Output the (x, y) coordinate of the center of the cell containing the given text.  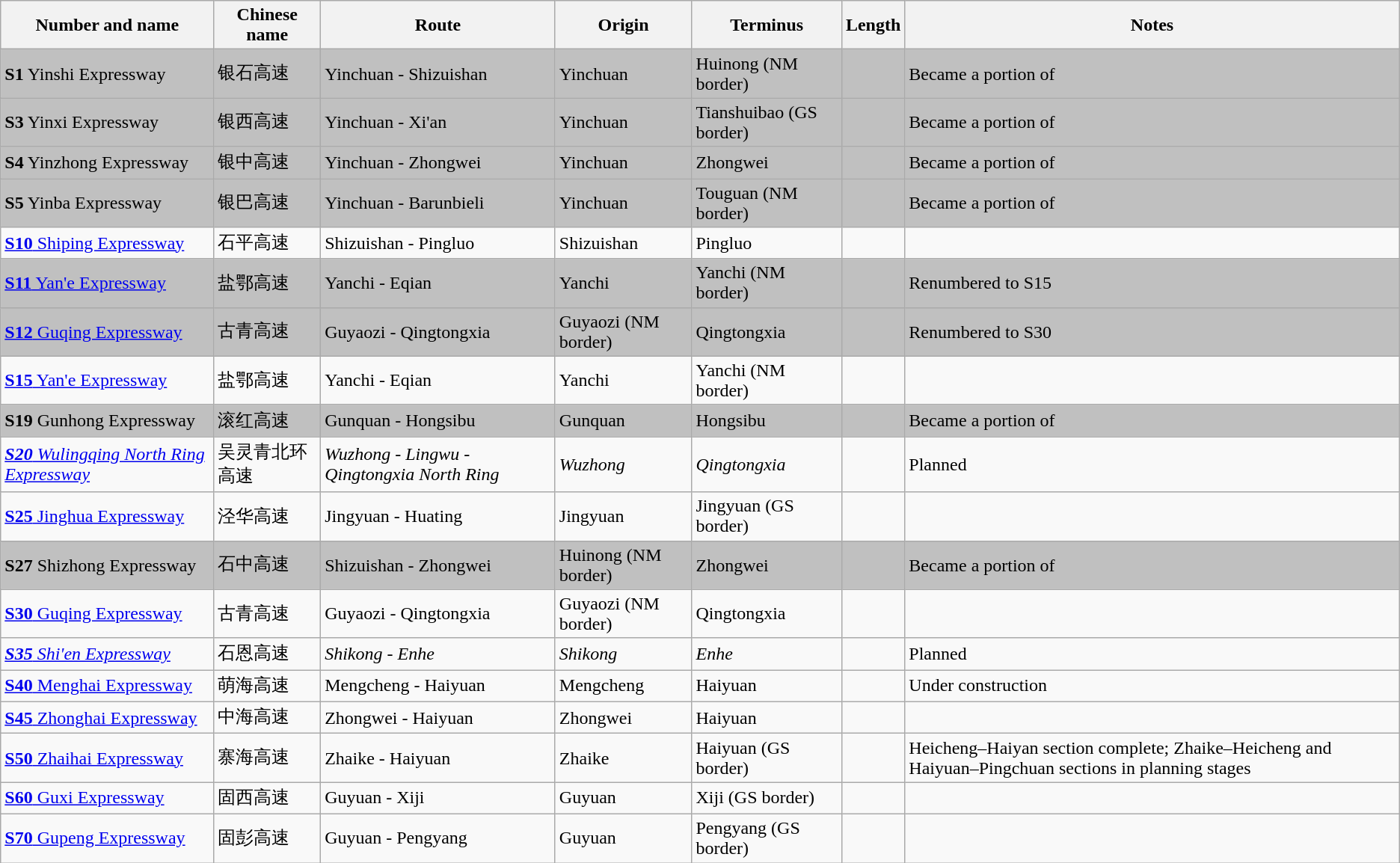
Jingyuan - Huating (438, 516)
Number and name (108, 25)
Mengcheng - Haiyuan (438, 687)
Yinchuan - Barunbieli (438, 202)
银西高速 (268, 123)
银中高速 (268, 163)
Guyuan - Xiji (438, 799)
S5 Yinba Expressway (108, 202)
S27 Shizhong Expressway (108, 565)
Heicheng–Haiyan section complete; Zhaike–Heicheng and Haiyuan–Pingchuan sections in planning stages (1152, 758)
S35 Shi'en Expressway (108, 654)
Route (438, 25)
石恩高速 (268, 654)
Shizuishan - Zhongwei (438, 565)
Shikong (624, 654)
S50 Zhaihai Expressway (108, 758)
S25 Jinghua Expressway (108, 516)
石平高速 (268, 244)
Haiyuan (GS border) (767, 758)
银石高速 (268, 73)
Guyuan - Pengyang (438, 838)
S12 Guqing Expressway (108, 332)
Jingyuan (624, 516)
Chinese name (268, 25)
Renumbered to S30 (1152, 332)
固西高速 (268, 799)
Yinchuan - Shizuishan (438, 73)
Yinchuan - Zhongwei (438, 163)
滚红高速 (268, 420)
石中高速 (268, 565)
寨海高速 (268, 758)
Gunquan - Hongsibu (438, 420)
Wuzhong (624, 464)
Origin (624, 25)
Under construction (1152, 687)
S30 Guqing Expressway (108, 613)
中海高速 (268, 718)
萌海高速 (268, 687)
Xiji (GS border) (767, 799)
固彭高速 (268, 838)
S70 Gupeng Expressway (108, 838)
Terminus (767, 25)
Yinchuan - Xi'an (438, 123)
Enhe (767, 654)
S19 Gunhong Expressway (108, 420)
S20 Wulingqing North Ring Expressway (108, 464)
Shizuishan - Pingluo (438, 244)
Shikong - Enhe (438, 654)
银巴高速 (268, 202)
Wuzhong - Lingwu - Qingtongxia North Ring (438, 464)
S4 Yinzhong Expressway (108, 163)
泾华高速 (268, 516)
S60 Guxi Expressway (108, 799)
Pengyang (GS border) (767, 838)
Jingyuan (GS border) (767, 516)
Touguan (NM border) (767, 202)
Mengcheng (624, 687)
Length (873, 25)
Zhaike - Haiyuan (438, 758)
Zhaike (624, 758)
S3 Yinxi Expressway (108, 123)
S45 Zhonghai Expressway (108, 718)
Renumbered to S15 (1152, 283)
Pingluo (767, 244)
S15 Yan'e Expressway (108, 380)
S1 Yinshi Expressway (108, 73)
S10 Shiping Expressway (108, 244)
Shizuishan (624, 244)
吴灵青北环高速 (268, 464)
Tianshuibao (GS border) (767, 123)
Zhongwei - Haiyuan (438, 718)
Notes (1152, 25)
Hongsibu (767, 420)
Gunquan (624, 420)
S40 Menghai Expressway (108, 687)
S11 Yan'e Expressway (108, 283)
